Output the (X, Y) coordinate of the center of the cell containing the given text.  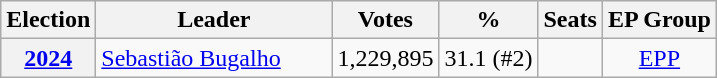
Leader (214, 20)
31.1 (#2) (488, 58)
% (488, 20)
EPP (659, 58)
Seats (570, 20)
2024 (48, 58)
Sebastião Bugalho (214, 58)
1,229,895 (386, 58)
Election (48, 20)
Votes (386, 20)
EP Group (659, 20)
